From the cell containing the given text, extract its center point as [X, Y] coordinate. 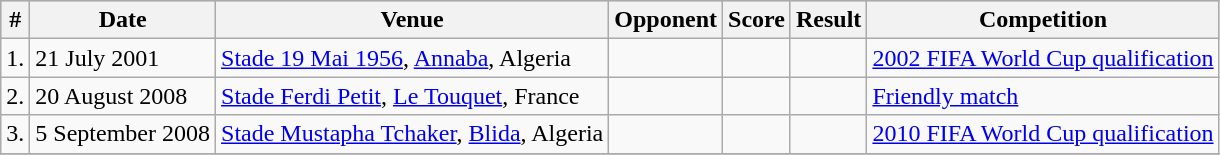
Competition [1043, 20]
Venue [412, 20]
Result [828, 20]
1. [16, 58]
2. [16, 96]
20 August 2008 [123, 96]
Stade Mustapha Tchaker, Blida, Algeria [412, 134]
Stade 19 Mai 1956, Annaba, Algeria [412, 58]
2010 FIFA World Cup qualification [1043, 134]
Date [123, 20]
21 July 2001 [123, 58]
# [16, 20]
Friendly match [1043, 96]
2002 FIFA World Cup qualification [1043, 58]
Opponent [666, 20]
Stade Ferdi Petit, Le Touquet, France [412, 96]
3. [16, 134]
Score [757, 20]
5 September 2008 [123, 134]
